Pinpoint the cell where the given text exists, returning its [X, Y] midpoint coordinate. 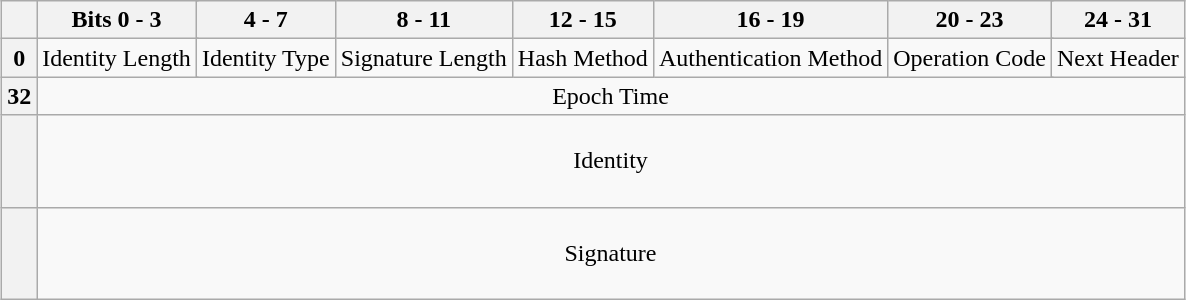
12 - 15 [582, 20]
Identity [611, 161]
8 - 11 [424, 20]
0 [20, 58]
Operation Code [970, 58]
32 [20, 96]
Signature Length [424, 58]
4 - 7 [266, 20]
Bits 0 - 3 [117, 20]
Authentication Method [770, 58]
Identity Type [266, 58]
16 - 19 [770, 20]
20 - 23 [970, 20]
Epoch Time [611, 96]
Hash Method [582, 58]
24 - 31 [1118, 20]
Signature [611, 253]
Next Header [1118, 58]
Identity Length [117, 58]
